Identify which cell holds the provided text, then report its (X, Y) central coordinate. 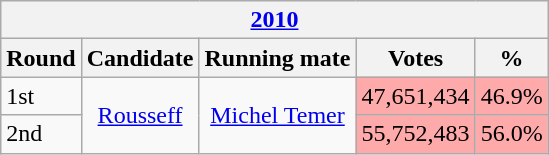
Michel Temer (278, 115)
2010 (274, 20)
% (512, 58)
Rousseff (140, 115)
1st (41, 96)
Candidate (140, 58)
Running mate (278, 58)
47,651,434 (416, 96)
Votes (416, 58)
Round (41, 58)
46.9% (512, 96)
56.0% (512, 134)
2nd (41, 134)
55,752,483 (416, 134)
